Output the (x, y) coordinate of the center of the cell containing the given text.  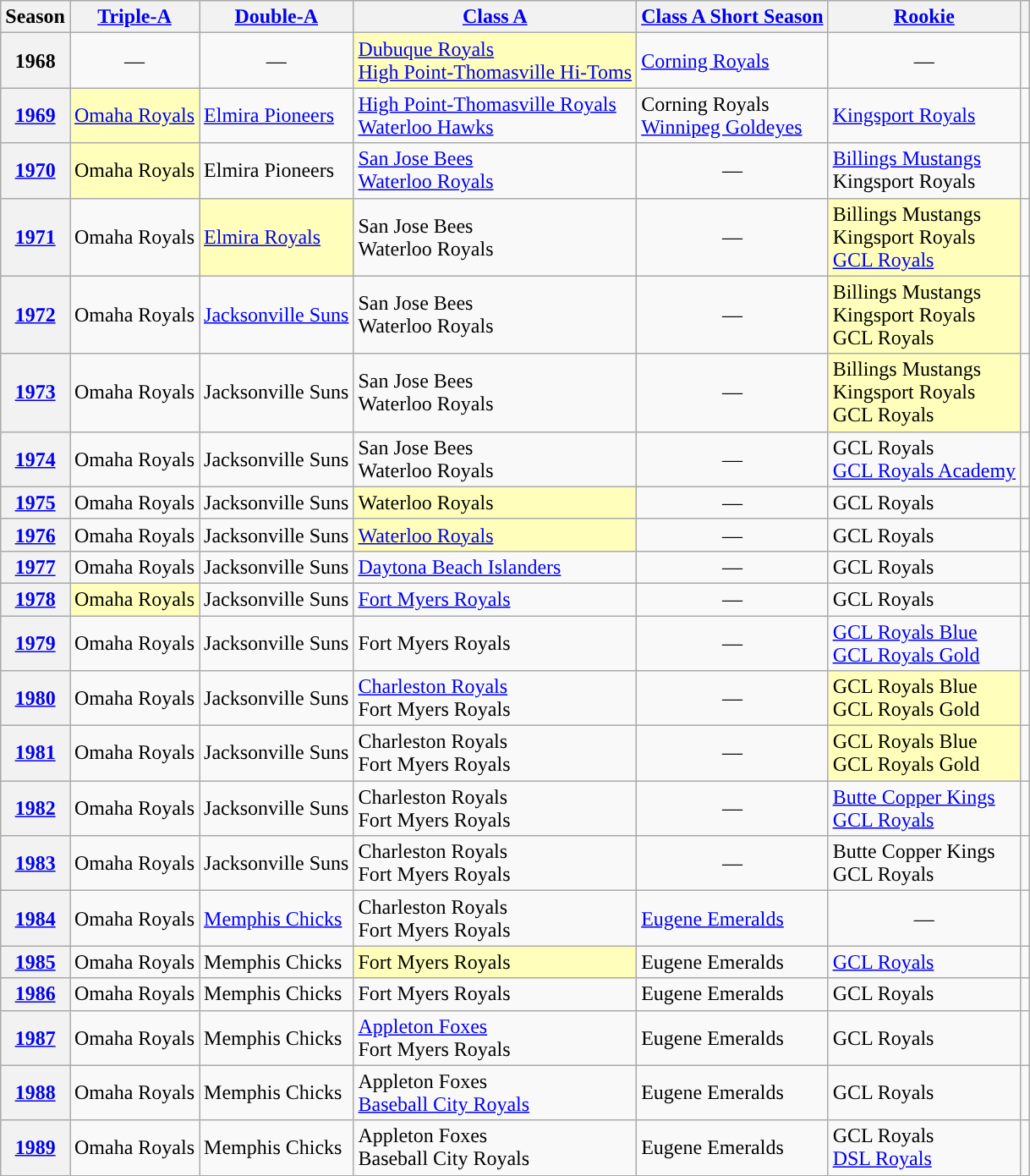
Appleton FoxesFort Myers Royals (496, 1037)
1978 (36, 599)
Class A (496, 17)
1976 (36, 535)
1983 (36, 863)
Kingsport Royals (923, 115)
1975 (36, 503)
Dubuque RoyalsHigh Point-Thomasville Hi-Toms (496, 61)
1984 (36, 919)
Corning RoyalsWinnipeg Goldeyes (732, 115)
Triple-A (134, 17)
Elmira Royals (277, 237)
Butte Copper Kings GCL Royals (923, 863)
1987 (36, 1037)
Billings MustangsKingsport Royals (923, 171)
Season (36, 17)
Daytona Beach Islanders (496, 567)
1985 (36, 962)
1988 (36, 1093)
1970 (36, 171)
1980 (36, 699)
1986 (36, 994)
Double-A (277, 17)
Corning Royals (732, 61)
Charleston Royals Fort Myers Royals (496, 699)
Billings MustangsKingsport RoyalsGCL Royals (923, 237)
GCL Royals GCL Royals Academy (923, 459)
1969 (36, 115)
Appleton FoxesBaseball City Royals (496, 1093)
Butte Copper KingsGCL Royals (923, 809)
1979 (36, 643)
1981 (36, 753)
1972 (36, 315)
1977 (36, 567)
Appleton Foxes Baseball City Royals (496, 1147)
High Point-Thomasville RoyalsWaterloo Hawks (496, 115)
Class A Short Season (732, 17)
1971 (36, 237)
1974 (36, 459)
1989 (36, 1147)
1968 (36, 61)
Rookie (923, 17)
1982 (36, 809)
GCL RoyalsDSL Royals (923, 1147)
1973 (36, 393)
